For the text-containing cell, return its midpoint in [X, Y] coordinate format. 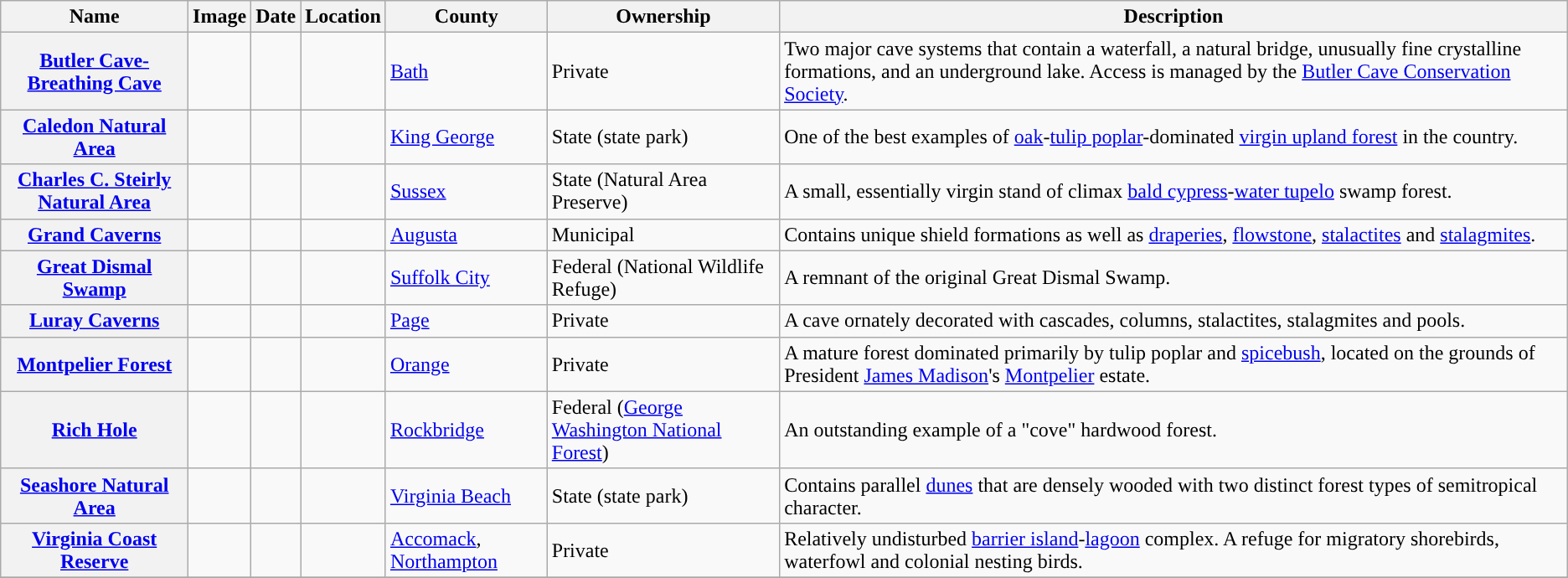
Bath [466, 71]
State (Natural Area Preserve) [663, 191]
Seashore Natural Area [95, 496]
A cave ornately decorated with cascades, columns, stalactites, stalagmites and pools. [1174, 321]
Contains unique shield formations as well as draperies, flowstone, stalactites and stalagmites. [1174, 235]
Augusta [466, 235]
A mature forest dominated primarily by tulip poplar and spicebush, located on the grounds of President James Madison's Montpelier estate. [1174, 364]
Contains parallel dunes that are densely wooded with two distinct forest types of semitropical character. [1174, 496]
A remnant of the original Great Dismal Swamp. [1174, 278]
Virginia Coast Reserve [95, 550]
Orange [466, 364]
Rich Hole [95, 430]
Accomack, Northampton [466, 550]
Location [343, 17]
Federal (National Wildlife Refuge) [663, 278]
Butler Cave- Breathing Cave [95, 71]
Grand Caverns [95, 235]
Suffolk City [466, 278]
County [466, 17]
Great Dismal Swamp [95, 278]
Virginia Beach [466, 496]
Federal (George Washington National Forest) [663, 430]
Relatively undisturbed barrier island-lagoon complex. A refuge for migratory shorebirds, waterfowl and colonial nesting birds. [1174, 550]
King George [466, 137]
Page [466, 321]
Municipal [663, 235]
Description [1174, 17]
Montpelier Forest [95, 364]
Sussex [466, 191]
Luray Caverns [95, 321]
One of the best examples of oak-tulip poplar-dominated virgin upland forest in the country. [1174, 137]
An outstanding example of a "cove" hardwood forest. [1174, 430]
Rockbridge [466, 430]
Image [219, 17]
Ownership [663, 17]
Name [95, 17]
Caledon Natural Area [95, 137]
Charles C. Steirly Natural Area [95, 191]
A small, essentially virgin stand of climax bald cypress-water tupelo swamp forest. [1174, 191]
Date [276, 17]
